Capture the cell that displays the provided text and extract its (x, y) central coordinate. 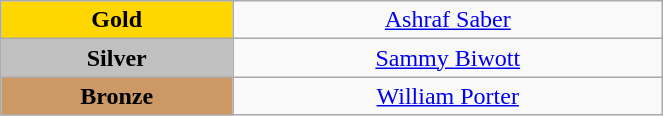
William Porter (448, 96)
Sammy Biwott (448, 58)
Gold (117, 20)
Bronze (117, 96)
Silver (117, 58)
Ashraf Saber (448, 20)
